Capture the cell that displays the provided text and extract its [X, Y] central coordinate. 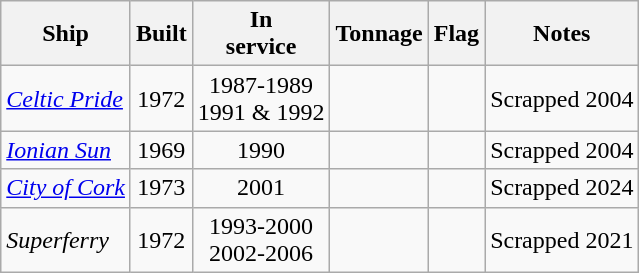
Ionian Sun [66, 150]
1987-19891991 & 1992 [261, 98]
1993-20002002-2006 [261, 240]
Ship [66, 34]
Built [161, 34]
2001 [261, 188]
Scrapped 2021 [562, 240]
Inservice [261, 34]
1990 [261, 150]
Celtic Pride [66, 98]
Flag [456, 34]
Superferry [66, 240]
1969 [161, 150]
Scrapped 2024 [562, 188]
1973 [161, 188]
Tonnage [379, 34]
Notes [562, 34]
City of Cork [66, 188]
